For the text-containing cell, return its midpoint in [x, y] coordinate format. 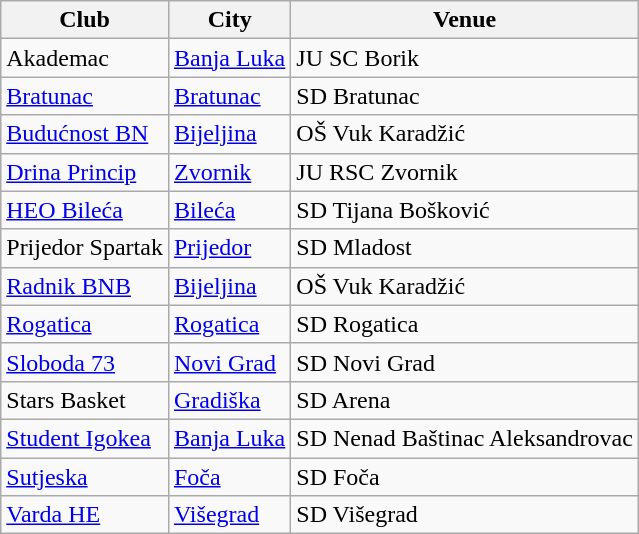
Prijedor [229, 248]
SD Nenad Baštinac Aleksandrovac [465, 438]
Varda HE [85, 515]
Radnik BNB [85, 286]
Gradiška [229, 400]
Novi Grad [229, 362]
Stars Basket [85, 400]
Sutjeska [85, 477]
SD Višegrad [465, 515]
SD Mladost [465, 248]
JU SC Borik [465, 58]
Višegrad [229, 515]
Budućnost BN [85, 134]
City [229, 20]
Student Igokea [85, 438]
Club [85, 20]
JU RSC Zvornik [465, 172]
SD Bratunac [465, 96]
Bileća [229, 210]
Sloboda 73 [85, 362]
SD Foča [465, 477]
SD Rogatica [465, 324]
Zvornik [229, 172]
SD Tijana Bošković [465, 210]
Prijedor Spartak [85, 248]
Drina Princip [85, 172]
HEO Bileća [85, 210]
Akademac [85, 58]
Venue [465, 20]
SD Novi Grad [465, 362]
SD Arena [465, 400]
Foča [229, 477]
